From the cell containing the given text, extract its center point as [x, y] coordinate. 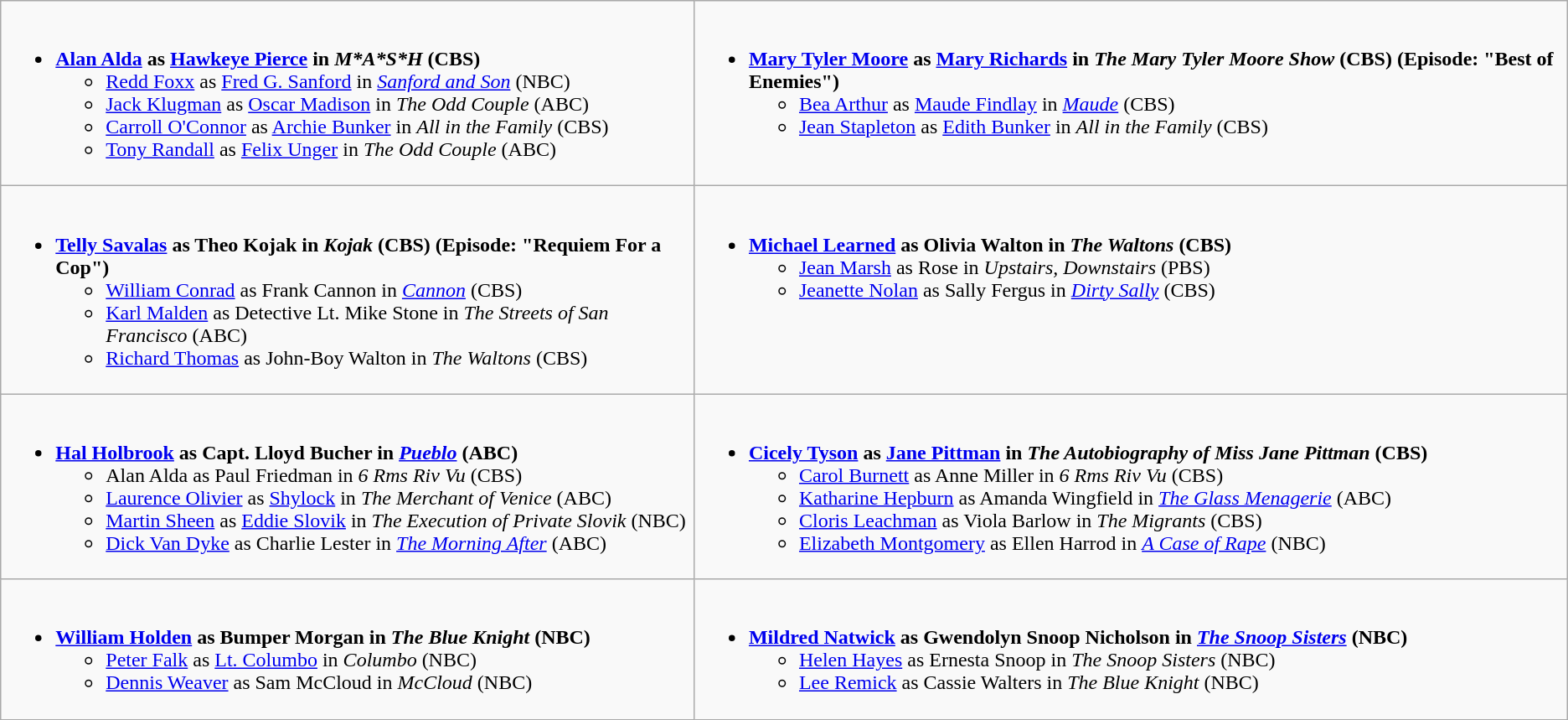
William Holden as Bumper Morgan in The Blue Knight (NBC)Peter Falk as Lt. Columbo in Columbo (NBC)Dennis Weaver as Sam McCloud in McCloud (NBC) [348, 649]
